Detect which cell encompasses the target text, then output its (x, y) center coordinate. 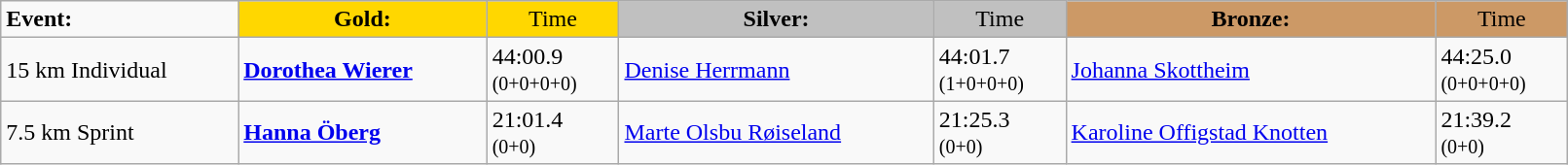
7.5 km Sprint (120, 132)
Dorothea Wierer (362, 70)
Hanna Öberg (362, 132)
Gold: (362, 19)
Marte Olsbu Røiseland (777, 132)
21:25.3(0+0) (1000, 132)
44:01.7(1+0+0+0) (1000, 70)
21:01.4(0+0) (553, 132)
15 km Individual (120, 70)
Denise Herrmann (777, 70)
21:39.2(0+0) (1502, 132)
44:25.0(0+0+0+0) (1502, 70)
44:00.9(0+0+0+0) (553, 70)
Silver: (777, 19)
Johanna Skottheim (1251, 70)
Karoline Offigstad Knotten (1251, 132)
Bronze: (1251, 19)
Event: (120, 19)
